For the text-containing cell, return its midpoint in (x, y) coordinate format. 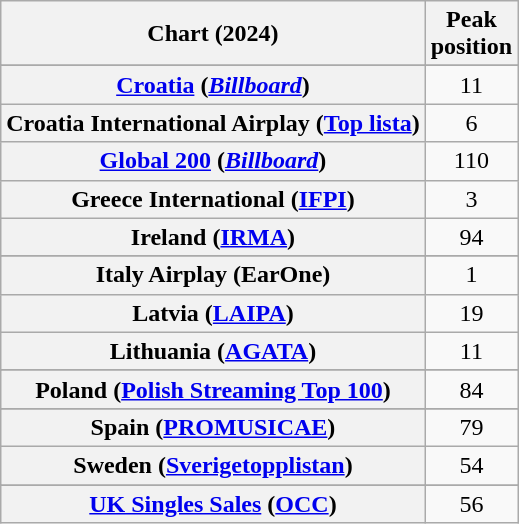
Sweden (Sverigetopplistan) (213, 465)
3 (471, 199)
84 (471, 389)
Greece International (IFPI) (213, 199)
Latvia (LAIPA) (213, 313)
19 (471, 313)
Global 200 (Billboard) (213, 161)
Croatia (Billboard) (213, 85)
56 (471, 503)
94 (471, 237)
Peakposition (471, 34)
Italy Airplay (EarOne) (213, 275)
Croatia International Airplay (Top lista) (213, 123)
Chart (2024) (213, 34)
Ireland (IRMA) (213, 237)
110 (471, 161)
54 (471, 465)
6 (471, 123)
Lithuania (AGATA) (213, 351)
1 (471, 275)
Poland (Polish Streaming Top 100) (213, 389)
79 (471, 427)
Spain (PROMUSICAE) (213, 427)
UK Singles Sales (OCC) (213, 503)
